Pinpoint the cell where the given text exists, returning its (x, y) midpoint coordinate. 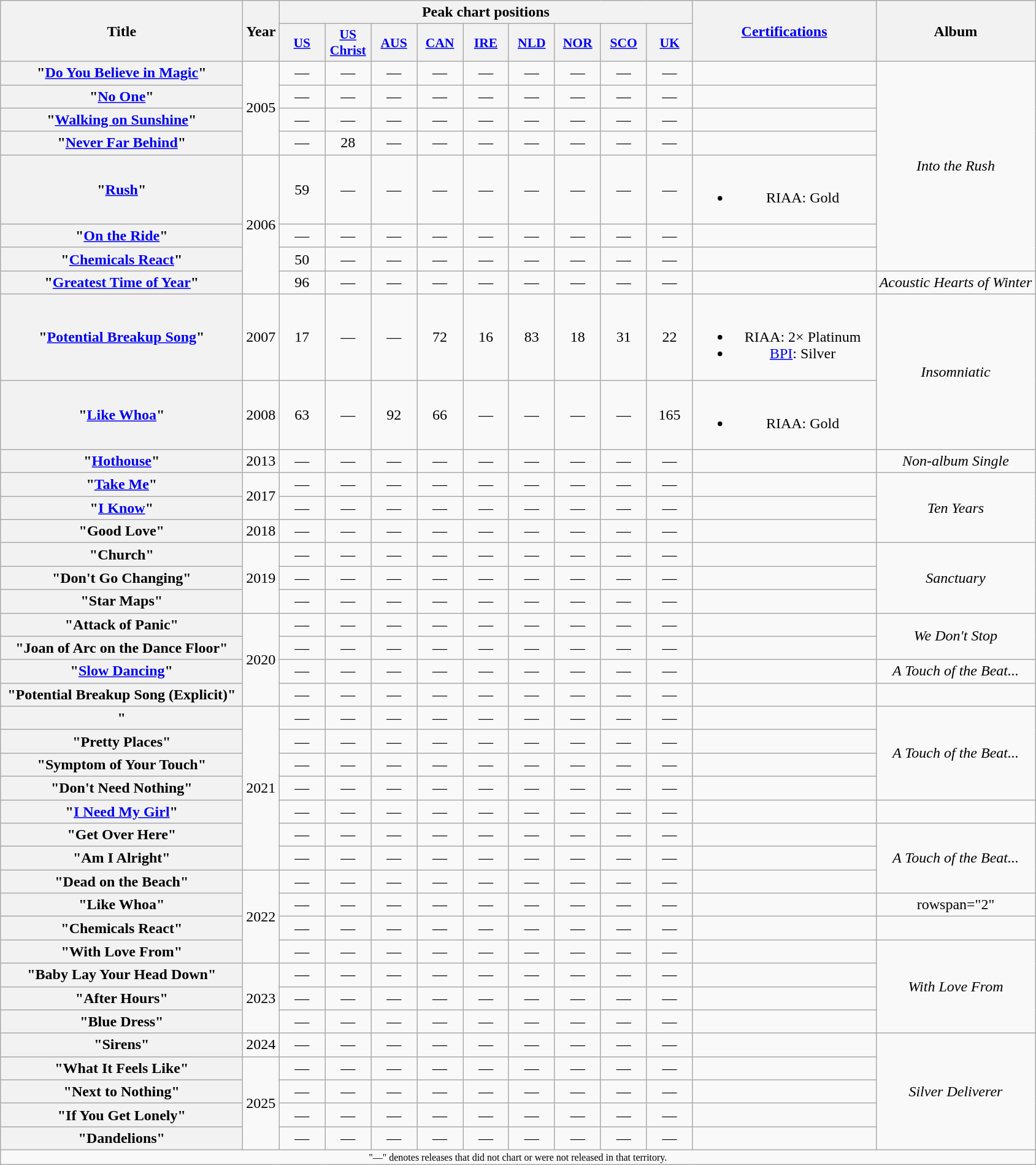
"Hothouse" (121, 461)
"Never Far Behind" (121, 143)
92 (394, 415)
"Slow Dancing" (121, 671)
UK (670, 43)
Peak chart positions (486, 12)
Year (261, 31)
66 (440, 415)
Silver Deliverer (956, 1091)
"Walking on Sunshine" (121, 120)
Title (121, 31)
"I Know" (121, 508)
"Get Over Here" (121, 835)
"Sirens" (121, 1045)
2013 (261, 461)
2023 (261, 998)
2019 (261, 578)
CAN (440, 43)
83 (531, 337)
2020 (261, 659)
"Pretty Places" (121, 741)
2007 (261, 337)
2022 (261, 917)
RIAA: 2× PlatinumBPI: Silver (784, 337)
IRE (486, 43)
22 (670, 337)
28 (348, 143)
"Joan of Arc on the Dance Floor" (121, 648)
US Christ (348, 43)
Insomniatic (956, 372)
"Next to Nothing" (121, 1091)
"Rush" (121, 189)
US (302, 43)
"Good Love" (121, 531)
2025 (261, 1103)
"Greatest Time of Year" (121, 282)
Into the Rush (956, 166)
"Don't Need Nothing" (121, 788)
"With Love From" (121, 952)
2005 (261, 108)
With Love From (956, 986)
96 (302, 282)
2008 (261, 415)
"Baby Lay Your Head Down" (121, 975)
Acoustic Hearts of Winter (956, 282)
Sanctuary (956, 578)
16 (486, 337)
"Church" (121, 555)
NLD (531, 43)
Ten Years (956, 508)
"Star Maps" (121, 601)
2017 (261, 496)
"—" denotes releases that did not chart or were not released in that territory. (518, 1157)
18 (578, 337)
Certifications (784, 31)
"Potential Breakup Song" (121, 337)
"If You Get Lonely" (121, 1115)
NOR (578, 43)
72 (440, 337)
31 (623, 337)
Non-album Single (956, 461)
2024 (261, 1045)
2021 (261, 788)
"I Need My Girl" (121, 812)
"No One" (121, 96)
"On the Ride" (121, 236)
"Potential Breakup Song (Explicit)" (121, 694)
2006 (261, 225)
AUS (394, 43)
"Do You Believe in Magic" (121, 73)
59 (302, 189)
"What It Feels Like" (121, 1068)
2018 (261, 531)
63 (302, 415)
17 (302, 337)
"Blue Dress" (121, 1021)
"Symptom of Your Touch" (121, 764)
Album (956, 31)
"Am I Alright" (121, 858)
We Don't Stop (956, 636)
"After Hours" (121, 998)
rowspan="2" (956, 905)
"Attack of Panic" (121, 625)
50 (302, 259)
"Take Me" (121, 485)
"Dead on the Beach" (121, 882)
"Don't Go Changing" (121, 578)
" (121, 718)
SCO (623, 43)
"Dandelions" (121, 1138)
165 (670, 415)
